Detect which cell encompasses the target text, then output its [x, y] center coordinate. 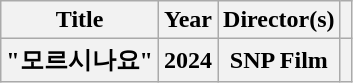
"모르시나요" [80, 60]
Director(s) [280, 20]
2024 [188, 60]
Year [188, 20]
SNP Film [280, 60]
Title [80, 20]
